Provide the [x, y] coordinate of the cell's center where the given text is located.  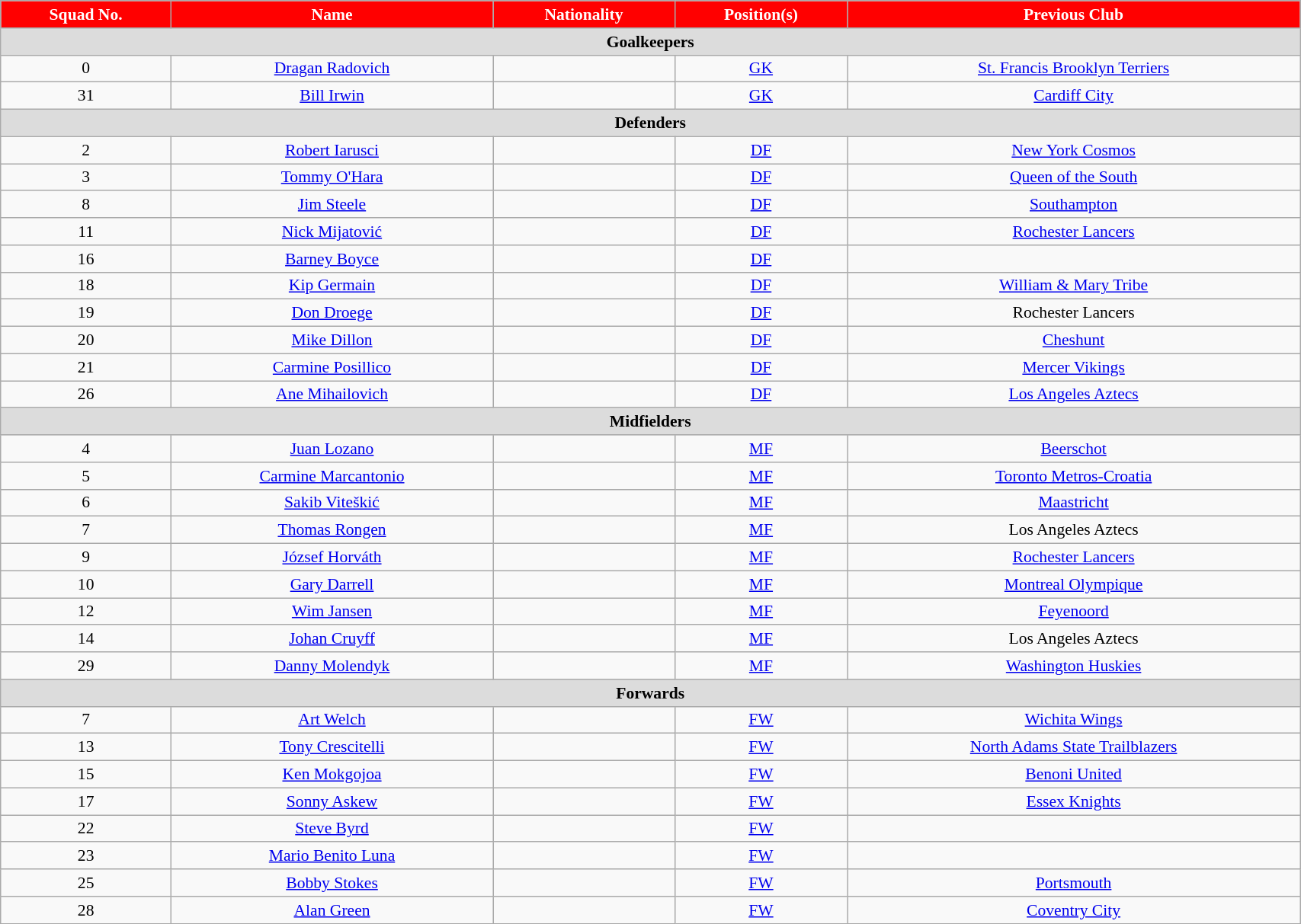
Carmine Marcantonio [332, 476]
Washington Huskies [1074, 666]
31 [86, 96]
Southampton [1074, 205]
Coventry City [1074, 910]
Mario Benito Luna [332, 856]
26 [86, 395]
2 [86, 150]
Nationality [584, 14]
14 [86, 639]
Nick Mijatović [332, 232]
Defenders [651, 123]
Benoni United [1074, 775]
0 [86, 69]
28 [86, 910]
József Horváth [332, 558]
Johan Cruyff [332, 639]
11 [86, 232]
William & Mary Tribe [1074, 286]
Montreal Olympique [1074, 584]
Beerschot [1074, 449]
Jim Steele [332, 205]
Alan Green [332, 910]
Goalkeepers [651, 42]
Mercer Vikings [1074, 367]
Ane Mihailovich [332, 395]
Robert Iarusci [332, 150]
Feyenoord [1074, 612]
18 [86, 286]
Midfielders [651, 422]
Don Droege [332, 313]
22 [86, 829]
8 [86, 205]
13 [86, 747]
Essex Knights [1074, 801]
25 [86, 883]
Bobby Stokes [332, 883]
20 [86, 341]
Maastricht [1074, 503]
Bill Irwin [332, 96]
Juan Lozano [332, 449]
Ken Mokgojoa [332, 775]
Thomas Rongen [332, 530]
Sakib Viteškić [332, 503]
Danny Molendyk [332, 666]
15 [86, 775]
17 [86, 801]
Wim Jansen [332, 612]
9 [86, 558]
29 [86, 666]
12 [86, 612]
21 [86, 367]
Art Welch [332, 720]
Wichita Wings [1074, 720]
Cardiff City [1074, 96]
Position(s) [761, 14]
Tony Crescitelli [332, 747]
5 [86, 476]
Dragan Radovich [332, 69]
Gary Darrell [332, 584]
Squad No. [86, 14]
23 [86, 856]
3 [86, 177]
Toronto Metros-Croatia [1074, 476]
Sonny Askew [332, 801]
Queen of the South [1074, 177]
16 [86, 259]
Mike Dillon [332, 341]
Cheshunt [1074, 341]
Forwards [651, 693]
10 [86, 584]
4 [86, 449]
6 [86, 503]
Carmine Posillico [332, 367]
19 [86, 313]
New York Cosmos [1074, 150]
North Adams State Trailblazers [1074, 747]
Portsmouth [1074, 883]
Name [332, 14]
Previous Club [1074, 14]
Tommy O'Hara [332, 177]
Steve Byrd [332, 829]
Kip Germain [332, 286]
St. Francis Brooklyn Terriers [1074, 69]
Barney Boyce [332, 259]
